Determine the [x, y] coordinate at the center of the cell enclosing the given text.  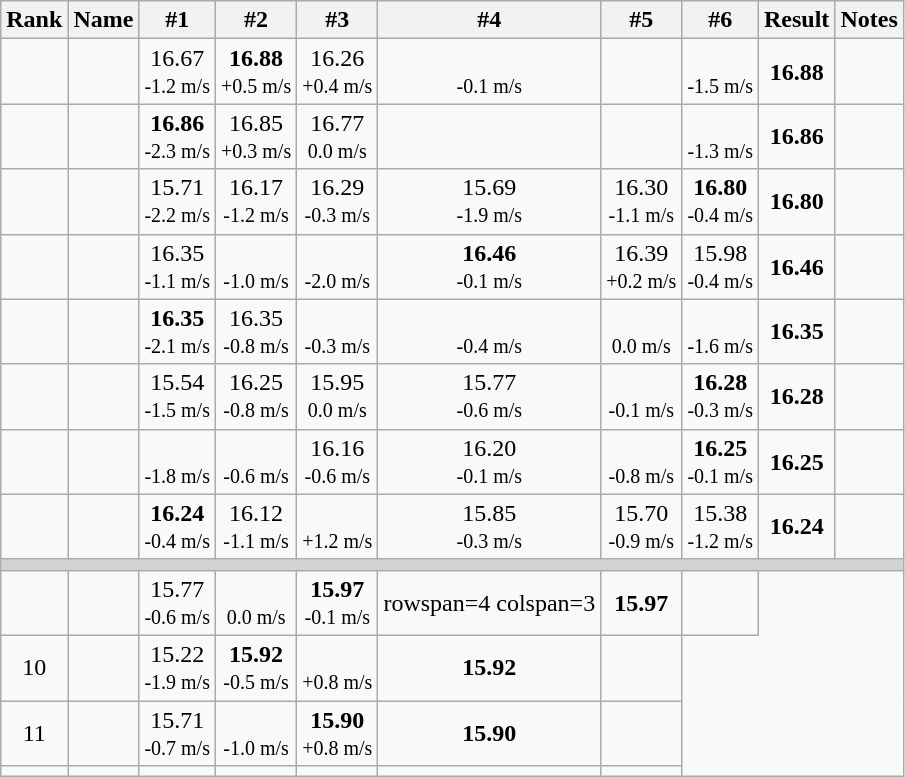
-1.8 m/s [178, 462]
15.90 [490, 732]
16.12-1.1 m/s [256, 526]
+1.2 m/s [338, 526]
16.17-1.2 m/s [256, 202]
rowspan=4 colspan=3 [490, 602]
15.54-1.5 m/s [178, 396]
16.25 [796, 462]
15.38-1.2 m/s [720, 526]
16.35 [796, 332]
11 [34, 732]
16.80 [796, 202]
15.71-0.7 m/s [178, 732]
Notes [869, 20]
16.16-0.6 m/s [338, 462]
15.90+0.8 m/s [338, 732]
16.25-0.8 m/s [256, 396]
#3 [338, 20]
16.29-0.3 m/s [338, 202]
+0.8 m/s [338, 668]
16.35-1.1 m/s [178, 266]
-0.4 m/s [490, 332]
16.80-0.4 m/s [720, 202]
16.39+0.2 m/s [642, 266]
15.22-1.9 m/s [178, 668]
Result [796, 20]
16.88+0.5 m/s [256, 72]
Rank [34, 20]
16.35-0.8 m/s [256, 332]
16.88 [796, 72]
15.70-0.9 m/s [642, 526]
16.28-0.3 m/s [720, 396]
#4 [490, 20]
16.46-0.1 m/s [490, 266]
15.71-2.2 m/s [178, 202]
16.86 [796, 136]
16.85+0.3 m/s [256, 136]
#6 [720, 20]
-0.3 m/s [338, 332]
10 [34, 668]
-1.3 m/s [720, 136]
15.69-1.9 m/s [490, 202]
16.28 [796, 396]
16.35-2.1 m/s [178, 332]
16.20-0.1 m/s [490, 462]
16.26+0.4 m/s [338, 72]
16.24-0.4 m/s [178, 526]
16.86-2.3 m/s [178, 136]
16.25-0.1 m/s [720, 462]
16.67-1.2 m/s [178, 72]
#1 [178, 20]
16.30-1.1 m/s [642, 202]
15.98-0.4 m/s [720, 266]
15.92-0.5 m/s [256, 668]
15.92 [490, 668]
15.97 [642, 602]
15.950.0 m/s [338, 396]
#2 [256, 20]
-1.6 m/s [720, 332]
Name [104, 20]
-0.8 m/s [642, 462]
16.770.0 m/s [338, 136]
16.46 [796, 266]
15.85-0.3 m/s [490, 526]
-2.0 m/s [338, 266]
#5 [642, 20]
-1.5 m/s [720, 72]
-0.6 m/s [256, 462]
15.97-0.1 m/s [338, 602]
16.24 [796, 526]
